For the text-containing cell, return its midpoint in [X, Y] coordinate format. 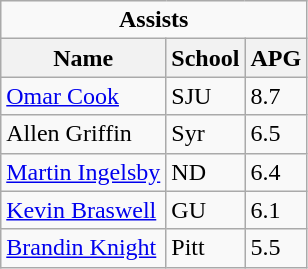
ND [206, 172]
Allen Griffin [84, 134]
6.4 [276, 172]
APG [276, 58]
6.5 [276, 134]
Kevin Braswell [84, 210]
Pitt [206, 248]
8.7 [276, 96]
6.1 [276, 210]
Syr [206, 134]
School [206, 58]
Assists [154, 20]
5.5 [276, 248]
Omar Cook [84, 96]
GU [206, 210]
Brandin Knight [84, 248]
Martin Ingelsby [84, 172]
SJU [206, 96]
Name [84, 58]
